From the cell containing the given text, extract its center point as (x, y) coordinate. 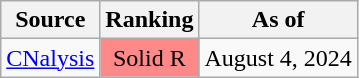
As of (278, 20)
August 4, 2024 (278, 58)
CNalysis (50, 58)
Source (50, 20)
Ranking (150, 20)
Solid R (150, 58)
